Output the (x, y) coordinate of the center of the cell containing the given text.  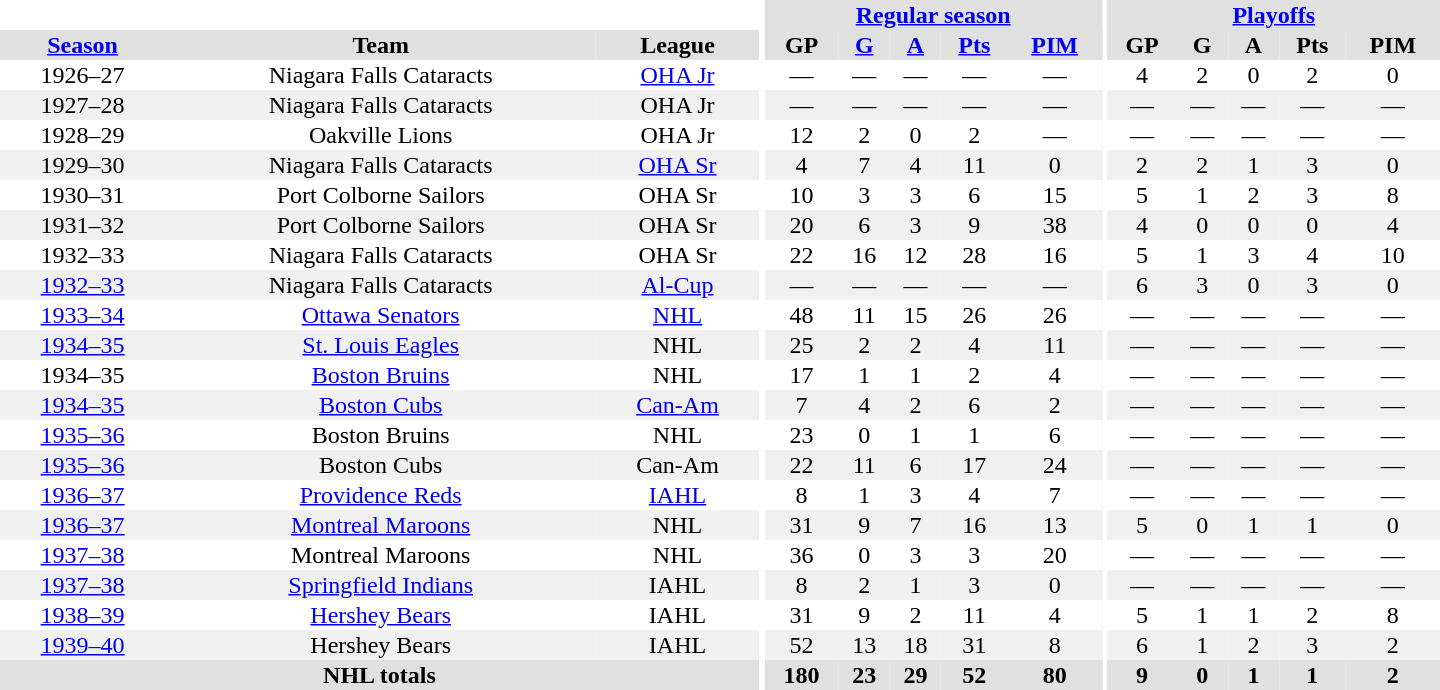
180 (802, 675)
1930–31 (82, 195)
29 (916, 675)
League (678, 45)
Team (380, 45)
25 (802, 345)
1928–29 (82, 135)
1938–39 (82, 615)
St. Louis Eagles (380, 345)
Al-Cup (678, 285)
1939–40 (82, 645)
NHL totals (380, 675)
1927–28 (82, 105)
48 (802, 315)
Springfield Indians (380, 585)
Season (82, 45)
Oakville Lions (380, 135)
28 (974, 255)
Providence Reds (380, 495)
36 (802, 555)
Ottawa Senators (380, 315)
1933–34 (82, 315)
1929–30 (82, 165)
18 (916, 645)
38 (1055, 225)
80 (1055, 675)
1931–32 (82, 225)
24 (1055, 465)
Regular season (934, 15)
Playoffs (1274, 15)
1926–27 (82, 75)
